Return the [x, y] coordinate for the center point of the cell that contains the specified text.  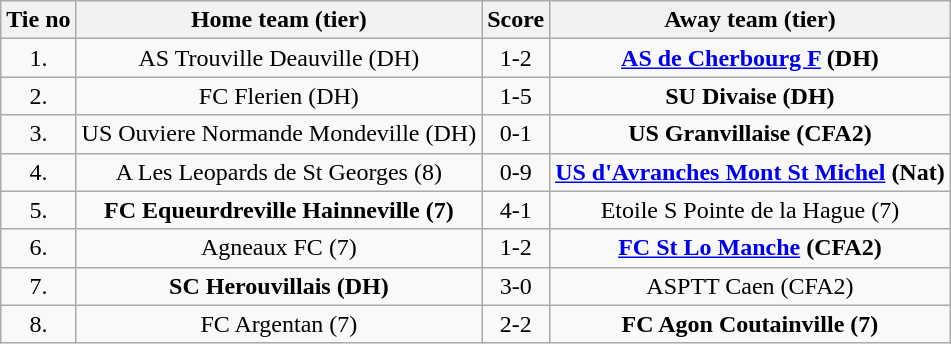
2-2 [516, 324]
Score [516, 20]
8. [38, 324]
Tie no [38, 20]
A Les Leopards de St Georges (8) [279, 172]
FC St Lo Manche (CFA2) [750, 248]
US Granvillaise (CFA2) [750, 134]
Home team (tier) [279, 20]
AS de Cherbourg F (DH) [750, 58]
2. [38, 96]
6. [38, 248]
US Ouviere Normande Mondeville (DH) [279, 134]
FC Agon Coutainville (7) [750, 324]
0-9 [516, 172]
0-1 [516, 134]
1-5 [516, 96]
ASPTT Caen (CFA2) [750, 286]
US d'Avranches Mont St Michel (Nat) [750, 172]
SU Divaise (DH) [750, 96]
FC Equeurdreville Hainneville (7) [279, 210]
4. [38, 172]
SC Herouvillais (DH) [279, 286]
3-0 [516, 286]
Agneaux FC (7) [279, 248]
7. [38, 286]
1. [38, 58]
FC Argentan (7) [279, 324]
Etoile S Pointe de la Hague (7) [750, 210]
Away team (tier) [750, 20]
FC Flerien (DH) [279, 96]
4-1 [516, 210]
AS Trouville Deauville (DH) [279, 58]
5. [38, 210]
3. [38, 134]
